Scan for the cell matching the given text and deliver its (x, y) coordinate at center. 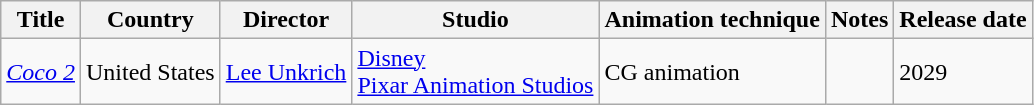
DisneyPixar Animation Studios (476, 72)
Animation technique (712, 20)
Studio (476, 20)
Title (41, 20)
Notes (859, 20)
United States (150, 72)
Coco 2 (41, 72)
CG animation (712, 72)
2029 (963, 72)
Director (286, 20)
Country (150, 20)
Lee Unkrich (286, 72)
Release date (963, 20)
